Determine the [x, y] coordinate at the center of the cell enclosing the given text.  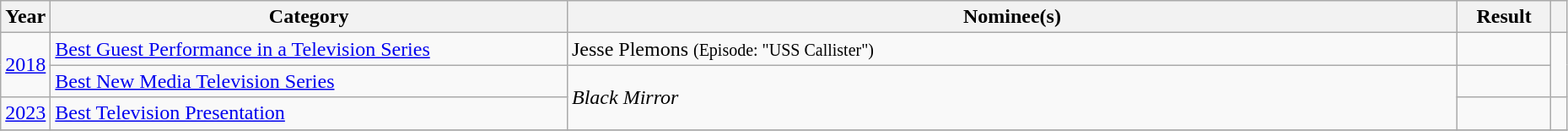
Jesse Plemons (Episode: "USS Callister") [1012, 49]
2018 [25, 65]
Category [309, 17]
2023 [25, 113]
Year [25, 17]
Best Television Presentation [309, 113]
Best New Media Television Series [309, 81]
Result [1503, 17]
Best Guest Performance in a Television Series [309, 49]
Black Mirror [1012, 97]
Nominee(s) [1012, 17]
